Return [X, Y] of the center of cell containing provided text 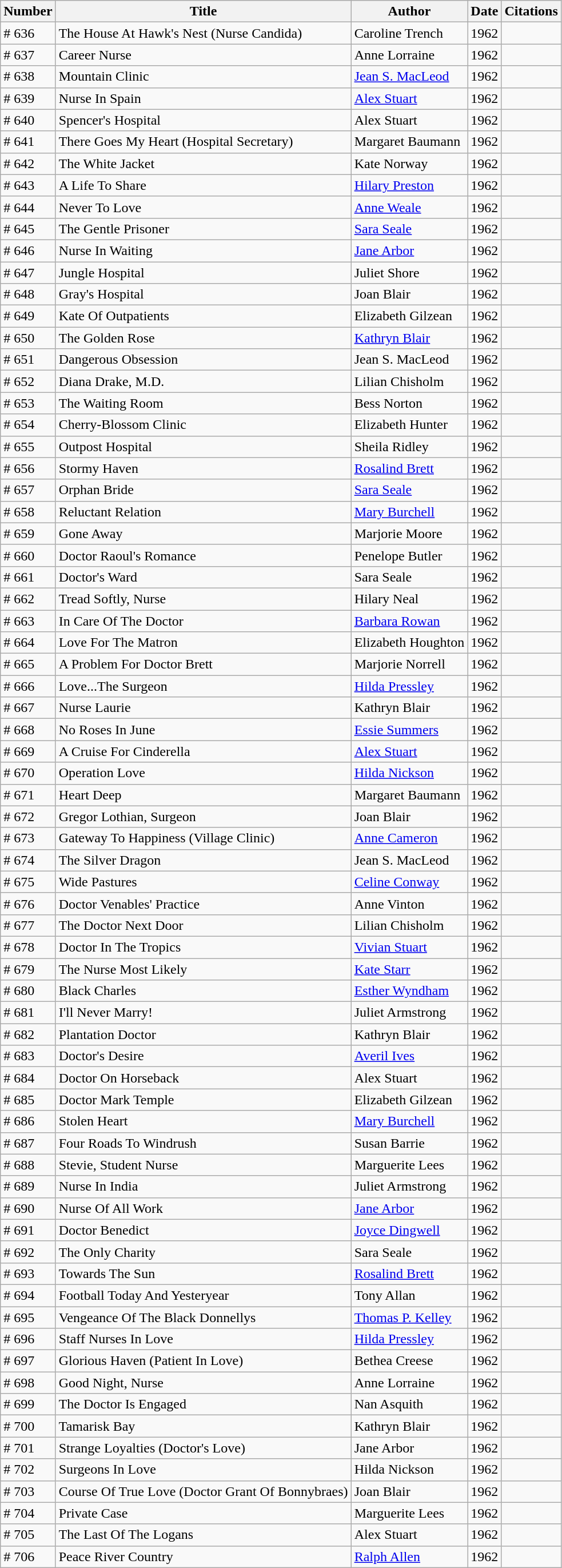
# 697 [28, 1361]
# 660 [28, 555]
Doctor Raoul's Romance [204, 555]
Stolen Heart [204, 1121]
# 684 [28, 1078]
# 698 [28, 1383]
# 669 [28, 751]
Title [204, 11]
Juliet Shore [409, 273]
Kate Norway [409, 164]
# 700 [28, 1426]
Mountain Clinic [204, 77]
Date [485, 11]
Cherry-Blossom Clinic [204, 425]
# 659 [28, 534]
# 653 [28, 403]
Penelope Butler [409, 555]
# 691 [28, 1230]
# 682 [28, 1034]
Gray's Hospital [204, 295]
Marjorie Moore [409, 534]
# 665 [28, 664]
# 664 [28, 643]
# 642 [28, 164]
Averil Ives [409, 1056]
Course Of True Love (Doctor Grant Of Bonnybraes) [204, 1491]
Gregor Lothian, Surgeon [204, 817]
# 641 [28, 142]
Elizabeth Hunter [409, 425]
Hilary Neal [409, 599]
The Waiting Room [204, 403]
Nurse In Spain [204, 98]
# 695 [28, 1317]
A Life To Share [204, 185]
Surgeons In Love [204, 1470]
Kate Of Outpatients [204, 316]
# 651 [28, 360]
Good Night, Nurse [204, 1383]
The Golden Rose [204, 338]
# 677 [28, 925]
Kate Starr [409, 969]
# 652 [28, 381]
Tony Allan [409, 1295]
Nurse In Waiting [204, 250]
Doctor Benedict [204, 1230]
Ralph Allen [409, 1557]
Stormy Haven [204, 468]
Doctor's Ward [204, 577]
A Problem For Doctor Brett [204, 664]
The Gentle Prisoner [204, 229]
Outpost Hospital [204, 447]
# 671 [28, 795]
# 690 [28, 1208]
# 639 [28, 98]
Doctor In The Tropics [204, 947]
Nurse Of All Work [204, 1208]
In Care Of The Doctor [204, 620]
Plantation Doctor [204, 1034]
Staff Nurses In Love [204, 1339]
Nurse Laurie [204, 708]
The Doctor Is Engaged [204, 1404]
The House At Hawk's Nest (Nurse Candida) [204, 33]
# 680 [28, 991]
# 705 [28, 1535]
Doctor On Horseback [204, 1078]
Stevie, Student Nurse [204, 1165]
# 647 [28, 273]
# 693 [28, 1273]
Thomas P. Kelley [409, 1317]
# 656 [28, 468]
# 688 [28, 1165]
Esther Wyndham [409, 991]
I'll Never Marry! [204, 1013]
# 675 [28, 882]
Anne Cameron [409, 838]
# 685 [28, 1100]
# 672 [28, 817]
# 694 [28, 1295]
Joyce Dingwell [409, 1230]
Bethea Creese [409, 1361]
Barbara Rowan [409, 620]
Never To Love [204, 207]
# 668 [28, 730]
Career Nurse [204, 55]
# 679 [28, 969]
Reluctant Relation [204, 512]
# 689 [28, 1187]
The Only Charity [204, 1252]
Doctor's Desire [204, 1056]
Citations [531, 11]
# 678 [28, 947]
# 654 [28, 425]
# 701 [28, 1448]
# 661 [28, 577]
# 703 [28, 1491]
Marjorie Norrell [409, 664]
# 657 [28, 490]
# 640 [28, 120]
# 655 [28, 447]
# 681 [28, 1013]
Gateway To Happiness (Village Clinic) [204, 838]
Dangerous Obsession [204, 360]
Hilary Preston [409, 185]
Love...The Surgeon [204, 686]
# 646 [28, 250]
Celine Conway [409, 882]
# 649 [28, 316]
Love For The Matron [204, 643]
There Goes My Heart (Hospital Secretary) [204, 142]
# 699 [28, 1404]
Peace River Country [204, 1557]
Four Roads To Windrush [204, 1143]
The White Jacket [204, 164]
Doctor Mark Temple [204, 1100]
Vivian Stuart [409, 947]
# 648 [28, 295]
Strange Loyalties (Doctor's Love) [204, 1448]
A Cruise For Cinderella [204, 751]
The Nurse Most Likely [204, 969]
Operation Love [204, 773]
No Roses In June [204, 730]
Elizabeth Houghton [409, 643]
# 702 [28, 1470]
# 670 [28, 773]
Towards The Sun [204, 1273]
# 687 [28, 1143]
# 644 [28, 207]
Jungle Hospital [204, 273]
Doctor Venables' Practice [204, 904]
Caroline Trench [409, 33]
Tread Softly, Nurse [204, 599]
Bess Norton [409, 403]
# 674 [28, 860]
Orphan Bride [204, 490]
Vengeance Of The Black Donnellys [204, 1317]
# 686 [28, 1121]
Nurse In India [204, 1187]
Wide Pastures [204, 882]
# 662 [28, 599]
# 667 [28, 708]
# 673 [28, 838]
# 643 [28, 185]
# 650 [28, 338]
Number [28, 11]
# 658 [28, 512]
# 704 [28, 1513]
# 692 [28, 1252]
Spencer's Hospital [204, 120]
# 683 [28, 1056]
Anne Vinton [409, 904]
# 676 [28, 904]
Gone Away [204, 534]
Author [409, 11]
# 696 [28, 1339]
Nan Asquith [409, 1404]
Anne Weale [409, 207]
# 706 [28, 1557]
# 637 [28, 55]
Heart Deep [204, 795]
The Last Of The Logans [204, 1535]
# 638 [28, 77]
Essie Summers [409, 730]
Glorious Haven (Patient In Love) [204, 1361]
# 645 [28, 229]
Susan Barrie [409, 1143]
Football Today And Yesteryear [204, 1295]
Black Charles [204, 991]
Tamarisk Bay [204, 1426]
Sheila Ridley [409, 447]
Private Case [204, 1513]
# 636 [28, 33]
# 663 [28, 620]
Diana Drake, M.D. [204, 381]
# 666 [28, 686]
The Silver Dragon [204, 860]
The Doctor Next Door [204, 925]
